For the text-containing cell, return its midpoint in (x, y) coordinate format. 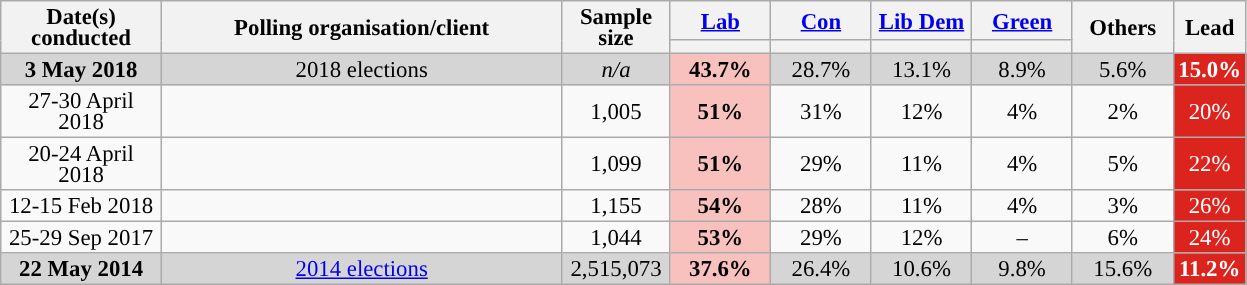
Date(s)conducted (82, 28)
5% (1122, 164)
54% (720, 206)
Polling organisation/client (362, 28)
25-29 Sep 2017 (82, 238)
n/a (616, 70)
3% (1122, 206)
1,005 (616, 112)
27-30 April 2018 (82, 112)
28.7% (822, 70)
Con (822, 20)
1,099 (616, 164)
5.6% (1122, 70)
2% (1122, 112)
Sample size (616, 28)
3 May 2018 (82, 70)
26% (1210, 206)
Green (1022, 20)
Lead (1210, 28)
31% (822, 112)
Others (1122, 28)
2018 elections (362, 70)
1,155 (616, 206)
1,044 (616, 238)
22% (1210, 164)
15.0% (1210, 70)
43.7% (720, 70)
24% (1210, 238)
53% (720, 238)
13.1% (922, 70)
6% (1122, 238)
12-15 Feb 2018 (82, 206)
Lib Dem (922, 20)
– (1022, 238)
28% (822, 206)
20-24 April 2018 (82, 164)
8.9% (1022, 70)
Lab (720, 20)
20% (1210, 112)
